Determine the [X, Y] coordinate at the center of the cell enclosing the given text.  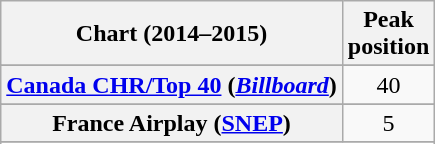
Peakposition [388, 34]
40 [388, 85]
Chart (2014–2015) [172, 34]
5 [388, 123]
France Airplay (SNEP) [172, 123]
Canada CHR/Top 40 (Billboard) [172, 85]
